Detect which cell encompasses the target text, then output its (x, y) center coordinate. 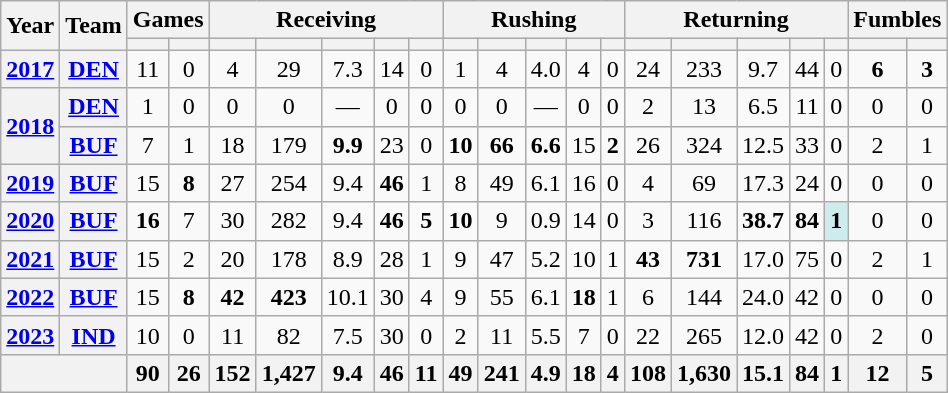
324 (704, 145)
55 (502, 297)
2020 (30, 221)
265 (704, 335)
28 (392, 259)
2018 (30, 126)
1,630 (704, 373)
17.3 (762, 183)
13 (704, 107)
9.9 (348, 145)
33 (808, 145)
2019 (30, 183)
43 (648, 259)
7.5 (348, 335)
22 (648, 335)
27 (232, 183)
144 (704, 297)
12 (878, 373)
5.5 (546, 335)
179 (288, 145)
82 (288, 335)
116 (704, 221)
Rushing (534, 20)
731 (704, 259)
38.7 (762, 221)
29 (288, 69)
75 (808, 259)
9.7 (762, 69)
Receiving (326, 20)
0.9 (546, 221)
90 (148, 373)
15.1 (762, 373)
1,427 (288, 373)
IND (94, 335)
423 (288, 297)
Returning (736, 20)
24.0 (762, 297)
6.6 (546, 145)
12.5 (762, 145)
178 (288, 259)
20 (232, 259)
241 (502, 373)
6.5 (762, 107)
2023 (30, 335)
5.2 (546, 259)
2021 (30, 259)
10.1 (348, 297)
7.3 (348, 69)
Fumbles (898, 20)
4.0 (546, 69)
2022 (30, 297)
4.9 (546, 373)
282 (288, 221)
47 (502, 259)
Team (94, 26)
233 (704, 69)
152 (232, 373)
69 (704, 183)
2017 (30, 69)
Games (168, 20)
66 (502, 145)
108 (648, 373)
17.0 (762, 259)
44 (808, 69)
23 (392, 145)
Year (30, 26)
8.9 (348, 259)
254 (288, 183)
12.0 (762, 335)
